Extract the [x, y] coordinate from the center of the cell holding the provided text.  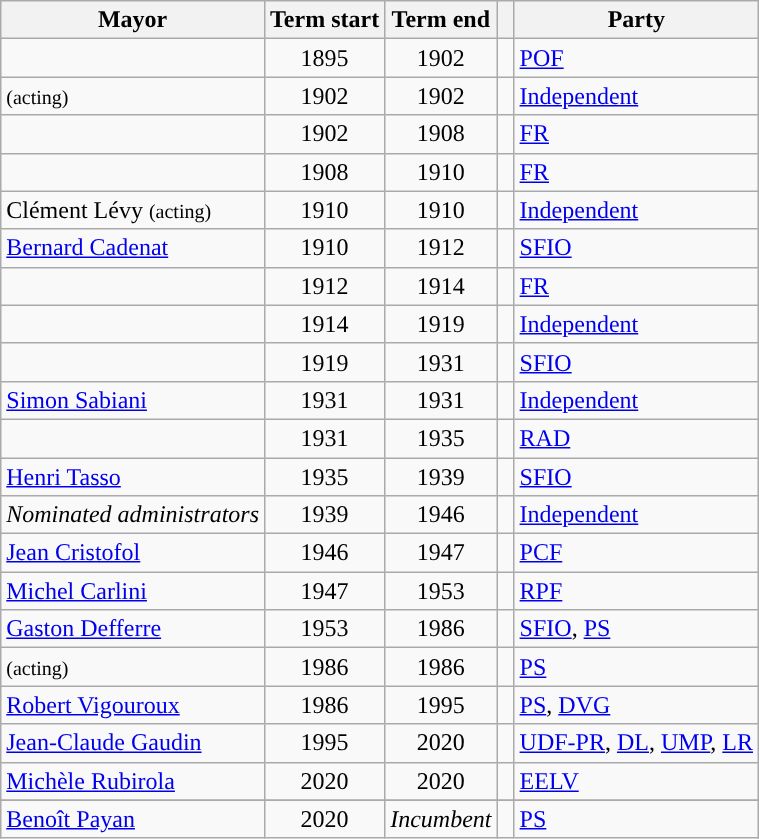
Term end [441, 20]
Term start [325, 20]
Bernard Cadenat [133, 248]
Michel Carlini [133, 591]
SFIO, PS [636, 629]
Robert Vigouroux [133, 705]
Simon Sabiani [133, 400]
UDF-PR, DL, UMP, LR [636, 743]
POF [636, 58]
Henri Tasso [133, 477]
Party [636, 20]
Clément Lévy (acting) [133, 210]
EELV [636, 781]
Jean Cristofol [133, 553]
Benoît Payan [133, 819]
PCF [636, 553]
Jean-Claude Gaudin [133, 743]
1895 [325, 58]
RAD [636, 438]
RPF [636, 591]
Nominated administrators [133, 515]
PS, DVG [636, 705]
Mayor [133, 20]
Michèle Rubirola [133, 781]
Gaston Defferre [133, 629]
Incumbent [441, 819]
